Output the (x, y) coordinate of the center of the cell containing the given text.  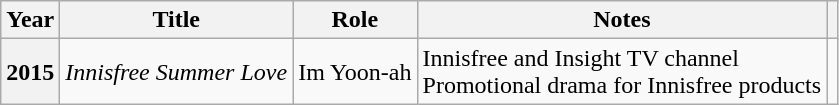
Title (176, 20)
2015 (30, 72)
Role (355, 20)
Innisfree Summer Love (176, 72)
Im Yoon-ah (355, 72)
Year (30, 20)
Innisfree and Insight TV channelPromotional drama for Innisfree products (622, 72)
Notes (622, 20)
